Output the [X, Y] coordinate of the center of the cell containing the given text.  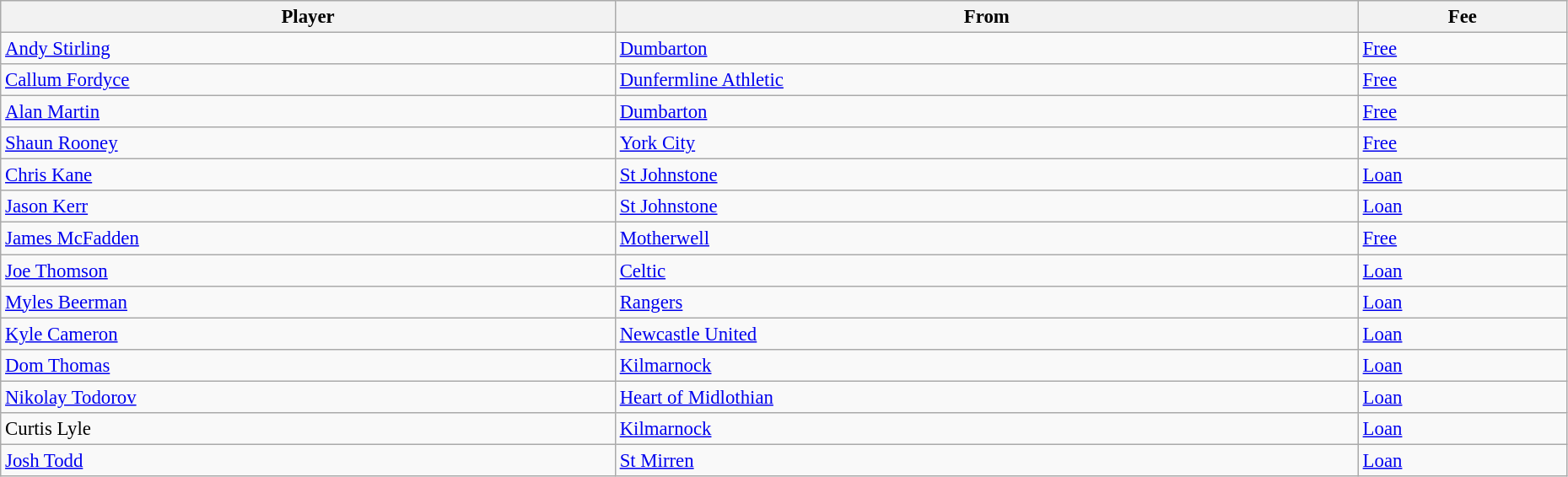
Alan Martin [309, 112]
Jason Kerr [309, 206]
Newcastle United [987, 334]
Chris Kane [309, 175]
Kyle Cameron [309, 334]
Dom Thomas [309, 365]
Callum Fordyce [309, 80]
Rangers [987, 302]
Celtic [987, 271]
Player [309, 17]
St Mirren [987, 460]
Fee [1463, 17]
Shaun Rooney [309, 143]
York City [987, 143]
Motherwell [987, 238]
Dunfermline Athletic [987, 80]
Nikolay Todorov [309, 397]
Andy Stirling [309, 49]
Heart of Midlothian [987, 397]
From [987, 17]
Curtis Lyle [309, 429]
Josh Todd [309, 460]
Joe Thomson [309, 271]
Myles Beerman [309, 302]
James McFadden [309, 238]
